Identify which cell holds the provided text, then report its [x, y] central coordinate. 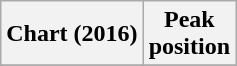
Peakposition [189, 34]
Chart (2016) [72, 34]
